From the cell containing the given text, extract its center point as [X, Y] coordinate. 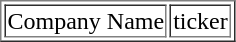
ticker [200, 20]
Company Name [86, 20]
